Scan for the cell matching the given text and deliver its (x, y) coordinate at center. 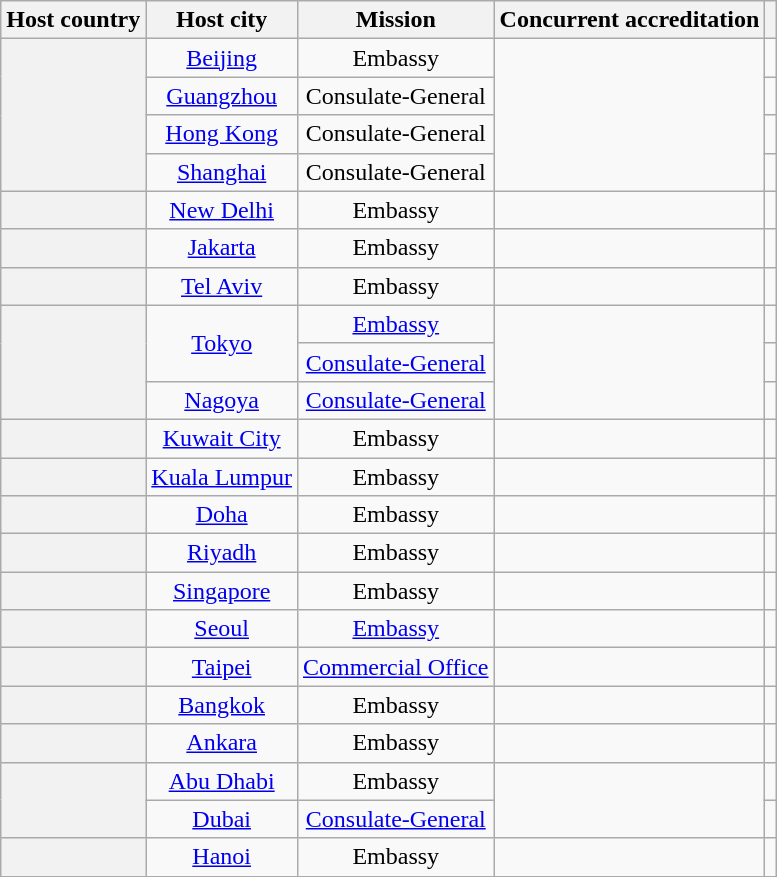
Singapore (222, 591)
Tokyo (222, 343)
Commercial Office (396, 667)
Host city (222, 20)
Hong Kong (222, 134)
Dubai (222, 819)
Nagoya (222, 400)
Seoul (222, 629)
Shanghai (222, 172)
Concurrent accreditation (630, 20)
Kuwait City (222, 438)
Taipei (222, 667)
Abu Dhabi (222, 781)
Host country (74, 20)
New Delhi (222, 210)
Mission (396, 20)
Kuala Lumpur (222, 477)
Beijing (222, 58)
Ankara (222, 743)
Tel Aviv (222, 286)
Hanoi (222, 857)
Jakarta (222, 248)
Guangzhou (222, 96)
Bangkok (222, 705)
Riyadh (222, 553)
Doha (222, 515)
